Extract the [X, Y] coordinate from the center of the cell holding the provided text.  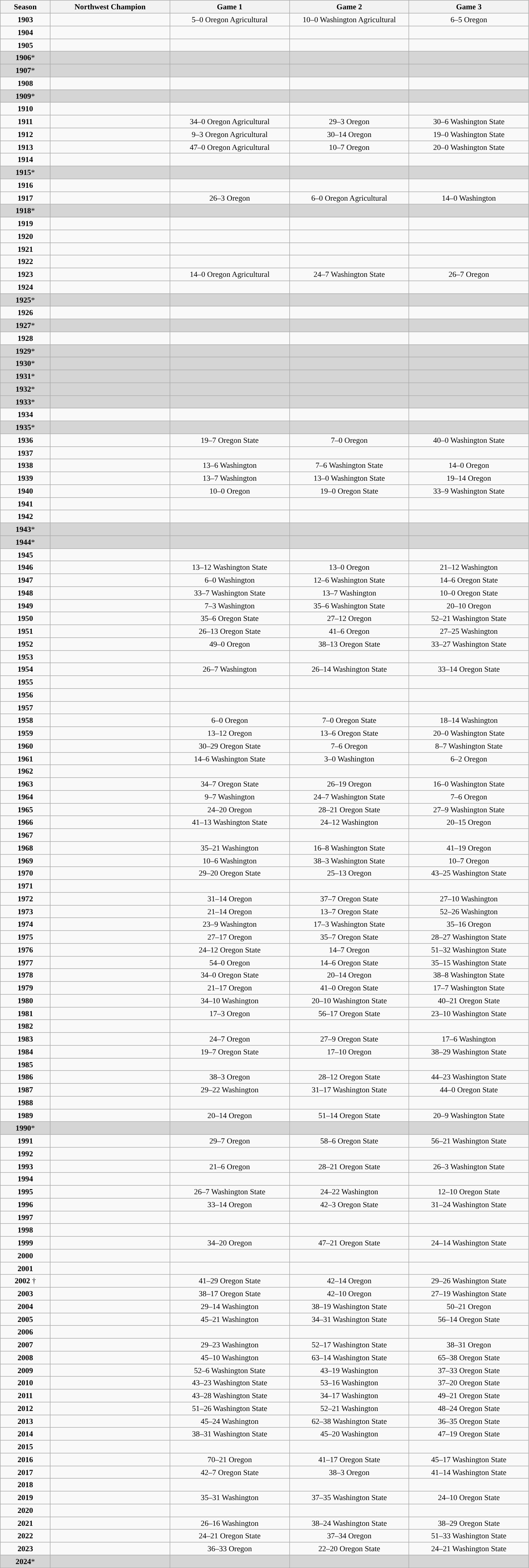
2022 [25, 1536]
1940 [25, 491]
1983 [25, 1039]
27–9 Oregon State [349, 1039]
13–0 Washington State [349, 478]
26–16 Washington [230, 1523]
1904 [25, 33]
Game 1 [230, 7]
42–14 Oregon [349, 1281]
41–19 Oregon [469, 848]
1942 [25, 516]
29–20 Oregon State [230, 873]
1992 [25, 1154]
29–26 Washington State [469, 1281]
31–24 Washington State [469, 1205]
18–14 Washington [469, 720]
1941 [25, 504]
1908 [25, 83]
1991 [25, 1141]
1936 [25, 440]
Season [25, 7]
62–38 Washington State [349, 1421]
33–14 Oregon State [469, 670]
1973 [25, 912]
2009 [25, 1370]
19–0 Washington State [469, 134]
26–3 Washington State [469, 1166]
38–8 Washington State [469, 975]
34–7 Oregon State [230, 784]
2016 [25, 1460]
45–10 Washington [230, 1358]
23–9 Washington [230, 924]
1954 [25, 670]
24–12 Oregon State [230, 950]
1922 [25, 262]
1985 [25, 1064]
22–20 Oregon State [349, 1549]
20–10 Oregon [469, 606]
1935* [25, 427]
45–21 Washington [230, 1319]
34–10 Washington [230, 1001]
1943* [25, 529]
1914 [25, 160]
1964 [25, 797]
1905 [25, 45]
43–19 Washington [349, 1370]
1925* [25, 300]
16–0 Washington State [469, 784]
1977 [25, 962]
1994 [25, 1179]
1998 [25, 1230]
1915* [25, 172]
30–14 Oregon [349, 134]
1948 [25, 593]
2015 [25, 1447]
35–7 Oregon State [349, 937]
10–0 Oregon State [469, 593]
21–12 Washington [469, 568]
56–17 Oregon State [349, 1014]
1944* [25, 542]
40–21 Oregon State [469, 1001]
51–14 Oregon State [349, 1116]
14–6 Washington State [230, 759]
12–10 Oregon State [469, 1192]
1937 [25, 453]
49–0 Oregon [230, 644]
31–17 Washington State [349, 1090]
1956 [25, 695]
40–0 Washington State [469, 440]
1938 [25, 466]
42–7 Oregon State [230, 1472]
17–7 Washington State [469, 988]
10–6 Washington [230, 861]
9–7 Washington [230, 797]
1953 [25, 657]
70–21 Oregon [230, 1460]
44–23 Washington State [469, 1077]
2021 [25, 1523]
1939 [25, 478]
1974 [25, 924]
1921 [25, 249]
24–14 Washington State [469, 1243]
Game 2 [349, 7]
1967 [25, 835]
27–12 Oregon [349, 618]
1989 [25, 1116]
1966 [25, 822]
10–0 Washington Agricultural [349, 20]
45–20 Washington [349, 1434]
1923 [25, 274]
1970 [25, 873]
1978 [25, 975]
1984 [25, 1052]
13–6 Washington [230, 466]
41–14 Washington State [469, 1472]
1929* [25, 351]
63–14 Washington State [349, 1358]
33–27 Washington State [469, 644]
38–13 Oregon State [349, 644]
35–21 Washington [230, 848]
1910 [25, 109]
1913 [25, 147]
26–7 Washington State [230, 1192]
33–14 Oregon [230, 1205]
1919 [25, 224]
34–31 Washington State [349, 1319]
20–9 Washington State [469, 1116]
13–0 Oregon [349, 568]
1906* [25, 58]
17–6 Washington [469, 1039]
43–23 Washington State [230, 1383]
2001 [25, 1268]
1949 [25, 606]
38–17 Oregon State [230, 1294]
2000 [25, 1256]
1947 [25, 580]
35–31 Washington [230, 1498]
1931* [25, 376]
1927* [25, 325]
1903 [25, 20]
30–6 Washington State [469, 122]
1958 [25, 720]
1933* [25, 402]
2011 [25, 1396]
19–0 Oregon State [349, 491]
Game 3 [469, 7]
1986 [25, 1077]
2006 [25, 1332]
30–29 Oregon State [230, 746]
56–21 Washington State [469, 1141]
1934 [25, 415]
1963 [25, 784]
2008 [25, 1358]
37–34 Oregon [349, 1536]
38–29 Washington State [469, 1052]
1916 [25, 185]
1987 [25, 1090]
13–7 Oregon State [349, 912]
8–7 Washington State [469, 746]
42–10 Oregon [349, 1294]
38–29 Oregon State [469, 1523]
20–10 Washington State [349, 1001]
Northwest Champion [110, 7]
34–17 Washington [349, 1396]
37–7 Oregon State [349, 899]
13–6 Oregon State [349, 733]
2012 [25, 1408]
1976 [25, 950]
1959 [25, 733]
1924 [25, 287]
6–0 Oregon [230, 720]
29–23 Washington [230, 1345]
27–9 Washington State [469, 810]
9–3 Oregon Agricultural [230, 134]
7–0 Oregon State [349, 720]
21–14 Oregon [230, 912]
1993 [25, 1166]
14–0 Oregon Agricultural [230, 274]
24–12 Washington [349, 822]
28–27 Washington State [469, 937]
51–33 Washington State [469, 1536]
1950 [25, 618]
1952 [25, 644]
49–21 Oregon State [469, 1396]
2018 [25, 1485]
2020 [25, 1510]
2003 [25, 1294]
36–33 Oregon [230, 1549]
1982 [25, 1026]
35–15 Washington State [469, 962]
51–26 Washington State [230, 1408]
1962 [25, 771]
38–3 Washington State [349, 861]
2010 [25, 1383]
27–17 Oregon [230, 937]
7–0 Oregon [349, 440]
1918* [25, 211]
1917 [25, 198]
1951 [25, 631]
17–10 Oregon [349, 1052]
35–6 Oregon State [230, 618]
1990* [25, 1128]
20–15 Oregon [469, 822]
24–10 Oregon State [469, 1498]
2002 † [25, 1281]
23–10 Washington State [469, 1014]
19–14 Oregon [469, 478]
1961 [25, 759]
2024* [25, 1562]
29–14 Washington [230, 1307]
52–21 Washington State [469, 618]
1909* [25, 96]
65–38 Oregon State [469, 1358]
38–31 Washington State [230, 1434]
1971 [25, 886]
50–21 Oregon [469, 1307]
17–3 Washington State [349, 924]
17–3 Oregon [230, 1014]
21–17 Oregon [230, 988]
1979 [25, 988]
47–19 Oregon State [469, 1434]
1969 [25, 861]
1975 [25, 937]
1907* [25, 70]
31–14 Oregon [230, 899]
36–35 Oregon State [469, 1421]
13–12 Washington State [230, 568]
37–20 Oregon State [469, 1383]
52–6 Washington State [230, 1370]
27–25 Washington [469, 631]
43–25 Washington State [469, 873]
2005 [25, 1319]
5–0 Oregon Agricultural [230, 20]
14–0 Oregon [469, 466]
1980 [25, 1001]
1945 [25, 555]
35–6 Washington State [349, 606]
1928 [25, 338]
34–0 Oregon Agricultural [230, 122]
2007 [25, 1345]
3–0 Washington [349, 759]
12–6 Washington State [349, 580]
24–22 Washington [349, 1192]
1946 [25, 568]
45–24 Washington [230, 1421]
1999 [25, 1243]
28–12 Oregon State [349, 1077]
48–24 Oregon State [469, 1408]
53–16 Washington [349, 1383]
1995 [25, 1192]
41–17 Oregon State [349, 1460]
34–20 Oregon [230, 1243]
6–0 Washington [230, 580]
41–29 Oregon State [230, 1281]
38–31 Oregon [469, 1345]
26–14 Washington State [349, 670]
37–35 Washington State [349, 1498]
56–14 Oregon State [469, 1319]
33–9 Washington State [469, 491]
1972 [25, 899]
16–8 Washington State [349, 848]
27–19 Washington State [469, 1294]
52–17 Washington State [349, 1345]
6–5 Oregon [469, 20]
26–3 Oregon [230, 198]
1997 [25, 1217]
37–33 Oregon State [469, 1370]
6–2 Oregon [469, 759]
1996 [25, 1205]
1957 [25, 708]
10–0 Oregon [230, 491]
14–7 Oregon [349, 950]
1981 [25, 1014]
38–19 Washington State [349, 1307]
13–12 Oregon [230, 733]
1968 [25, 848]
29–22 Washington [230, 1090]
1926 [25, 313]
24–21 Oregon State [230, 1536]
51–32 Washington State [469, 950]
52–21 Washington [349, 1408]
42–3 Oregon State [349, 1205]
6–0 Oregon Agricultural [349, 198]
26–7 Washington [230, 670]
47–21 Oregon State [349, 1243]
2013 [25, 1421]
29–3 Oregon [349, 122]
26–7 Oregon [469, 274]
1920 [25, 236]
24–21 Washington State [469, 1549]
24–7 Oregon [230, 1039]
33–7 Washington State [230, 593]
52–26 Washington [469, 912]
1955 [25, 682]
2004 [25, 1307]
1932* [25, 389]
1965 [25, 810]
38–24 Washington State [349, 1523]
1960 [25, 746]
41–0 Oregon State [349, 988]
7–3 Washington [230, 606]
41–13 Washington State [230, 822]
1930* [25, 364]
26–13 Oregon State [230, 631]
14–0 Washington [469, 198]
26–19 Oregon [349, 784]
44–0 Oregon State [469, 1090]
27–10 Washington [469, 899]
47–0 Oregon Agricultural [230, 147]
1912 [25, 134]
54–0 Oregon [230, 962]
2019 [25, 1498]
2014 [25, 1434]
1911 [25, 122]
34–0 Oregon State [230, 975]
35–16 Oregon [469, 924]
43–28 Washington State [230, 1396]
1988 [25, 1103]
7–6 Washington State [349, 466]
2017 [25, 1472]
21–6 Oregon [230, 1166]
25–13 Oregon [349, 873]
58–6 Oregon State [349, 1141]
24–20 Oregon [230, 810]
2023 [25, 1549]
45–17 Washington State [469, 1460]
41–6 Oregon [349, 631]
29–7 Oregon [230, 1141]
